Identify which cell holds the provided text, then report its [X, Y] central coordinate. 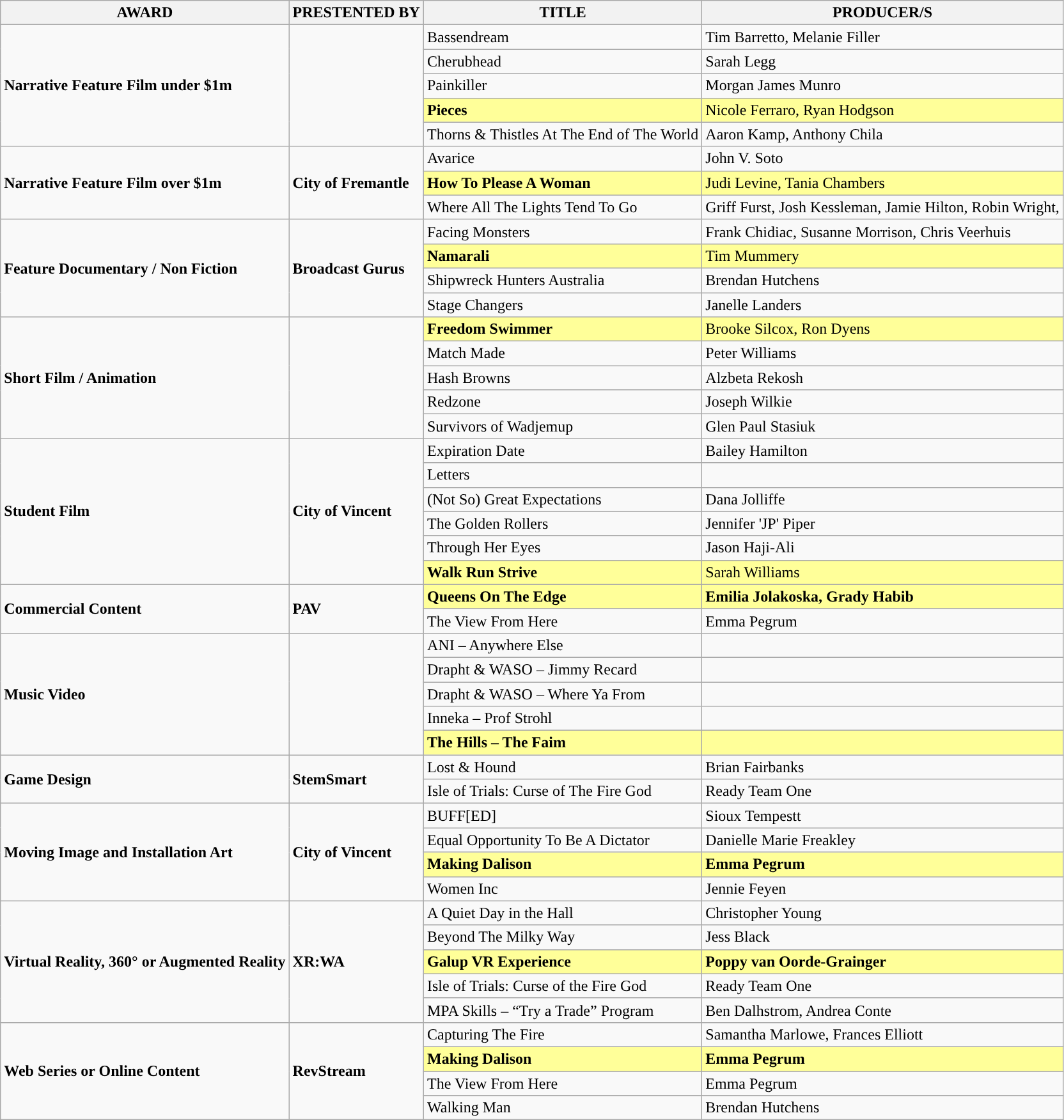
Tim Mummery [882, 256]
Bassendream [563, 37]
Namarali [563, 256]
Painkiller [563, 86]
Emilia Jolakoska, Grady Habib [882, 596]
Drapht & WASO – Jimmy Recard [563, 669]
Bailey Hamilton [882, 451]
Beyond The Milky Way [563, 937]
Morgan James Munro [882, 86]
The Golden Rollers [563, 524]
Lost & Hound [563, 767]
Jason Haji-Ali [882, 548]
Letters [563, 475]
Inneka – Prof Strohl [563, 719]
Nicole Ferraro, Ryan Hodgson [882, 110]
Christopher Young [882, 913]
A Quiet Day in the Hall [563, 913]
Shipwreck Hunters Australia [563, 280]
Game Design [145, 779]
Narrative Feature Film under $1m [145, 86]
Pieces [563, 110]
The Hills – The Faim [563, 743]
Ben Dalhstrom, Andrea Conte [882, 1010]
BUFF[ED] [563, 816]
Freedom Swimmer [563, 329]
How To Please A Woman [563, 183]
Feature Documentary / Non Fiction [145, 268]
Moving Image and Installation Art [145, 852]
Sarah Williams [882, 572]
Jennie Feyen [882, 889]
Dana Jolliffe [882, 499]
Avarice [563, 159]
Jess Black [882, 937]
Match Made [563, 354]
Broadcast Gurus [356, 268]
Hash Browns [563, 378]
PRODUCER/S [882, 13]
XR:WA [356, 961]
Isle of Trials: Curse of The Fire God [563, 791]
Joseph Wilkie [882, 402]
Drapht & WASO – Where Ya From [563, 694]
Stage Changers [563, 305]
Capturing The Fire [563, 1034]
RevStream [356, 1071]
MPA Skills – “Try a Trade” Program [563, 1010]
Survivors of Wadjemup [563, 426]
Tim Barretto, Melanie Filler [882, 37]
Janelle Landers [882, 305]
Web Series or Online Content [145, 1071]
Aaron Kamp, Anthony Chila [882, 134]
Facing Monsters [563, 231]
Virtual Reality, 360° or Augmented Reality [145, 961]
Equal Opportunity To Be A Dictator [563, 840]
Frank Chidiac, Susanne Morrison, Chris Veerhuis [882, 231]
PAV [356, 609]
Women Inc [563, 889]
John V. Soto [882, 159]
Cherubhead [563, 61]
StemSmart [356, 779]
Poppy van Oorde-Grainger [882, 961]
Danielle Marie Freakley [882, 840]
AWARD [145, 13]
Short Film / Animation [145, 378]
PRESTENTED BY [356, 13]
Through Her Eyes [563, 548]
Glen Paul Stasiuk [882, 426]
Queens On The Edge [563, 596]
Isle of Trials: Curse of the Fire God [563, 986]
ANI – Anywhere Else [563, 645]
Griff Furst, Josh Kessleman, Jamie Hilton, Robin Wright, [882, 207]
Student Film [145, 511]
Expiration Date [563, 451]
Brian Fairbanks [882, 767]
City of Fremantle [356, 183]
Judi Levine, Tania Chambers [882, 183]
Where All The Lights Tend To Go [563, 207]
Commercial Content [145, 609]
Redzone [563, 402]
Sarah Legg [882, 61]
Walking Man [563, 1108]
Walk Run Strive [563, 572]
Galup VR Experience [563, 961]
Sioux Tempestt [882, 816]
Samantha Marlowe, Frances Elliott [882, 1034]
Thorns & Thistles At The End of The World [563, 134]
TITLE [563, 13]
Narrative Feature Film over $1m [145, 183]
Jennifer 'JP' Piper [882, 524]
(Not So) Great Expectations [563, 499]
Music Video [145, 694]
Peter Williams [882, 354]
Brooke Silcox, Ron Dyens [882, 329]
Alzbeta Rekosh [882, 378]
